Return the [x, y] coordinate for the center point of the cell that contains the specified text.  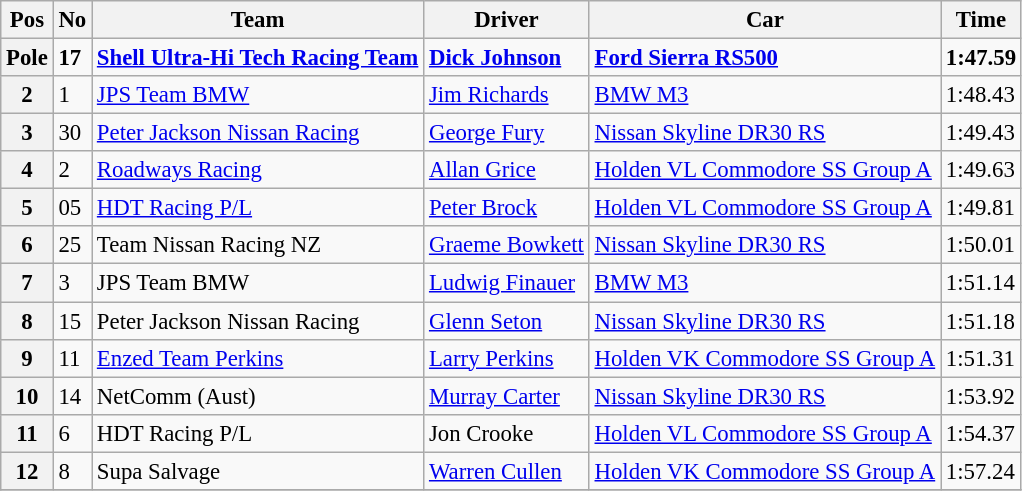
Glenn Seton [507, 321]
Allan Grice [507, 170]
Graeme Bowkett [507, 245]
1:51.18 [980, 321]
Ludwig Finauer [507, 283]
1:49.81 [980, 208]
1:54.37 [980, 433]
17 [72, 58]
Time [980, 20]
14 [72, 396]
Pos [27, 20]
Supa Salvage [258, 471]
30 [72, 133]
1:53.92 [980, 396]
Ford Sierra RS500 [764, 58]
9 [27, 358]
05 [72, 208]
Dick Johnson [507, 58]
1 [72, 95]
1:49.63 [980, 170]
Car [764, 20]
10 [27, 396]
1:51.31 [980, 358]
NetComm (Aust) [258, 396]
1:47.59 [980, 58]
7 [27, 283]
4 [27, 170]
Warren Cullen [507, 471]
Murray Carter [507, 396]
1:50.01 [980, 245]
5 [27, 208]
Team Nissan Racing NZ [258, 245]
Pole [27, 58]
Shell Ultra-Hi Tech Racing Team [258, 58]
Jim Richards [507, 95]
1:49.43 [980, 133]
Jon Crooke [507, 433]
25 [72, 245]
1:57.24 [980, 471]
Driver [507, 20]
No [72, 20]
George Fury [507, 133]
1:48.43 [980, 95]
Larry Perkins [507, 358]
Roadways Racing [258, 170]
Enzed Team Perkins [258, 358]
15 [72, 321]
Peter Brock [507, 208]
12 [27, 471]
1:51.14 [980, 283]
Team [258, 20]
